From the cell containing the given text, extract its center point as [x, y] coordinate. 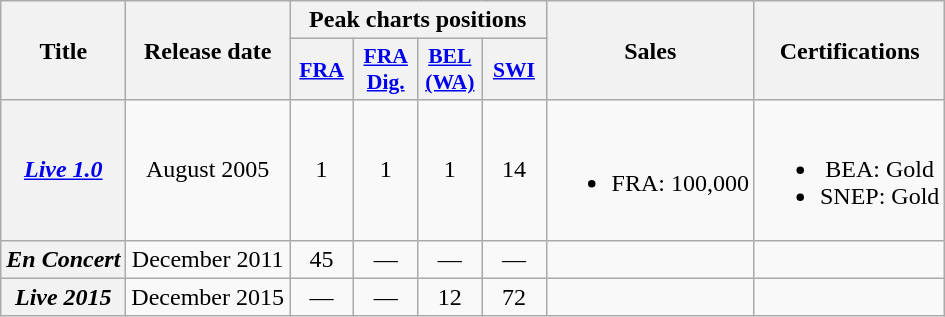
Release date [208, 50]
En Concert [64, 259]
Live 1.0 [64, 170]
December 2015 [208, 297]
BEA: GoldSNEP: Gold [849, 170]
FRADig. [386, 70]
12 [450, 297]
Certifications [849, 50]
45 [322, 259]
FRA: 100,000 [650, 170]
14 [514, 170]
Live 2015 [64, 297]
August 2005 [208, 170]
72 [514, 297]
FRA [322, 70]
December 2011 [208, 259]
SWI [514, 70]
Peak charts positions [418, 20]
Sales [650, 50]
BEL(WA) [450, 70]
Title [64, 50]
